Locate the cell with the specified text and output its (X, Y) center coordinate. 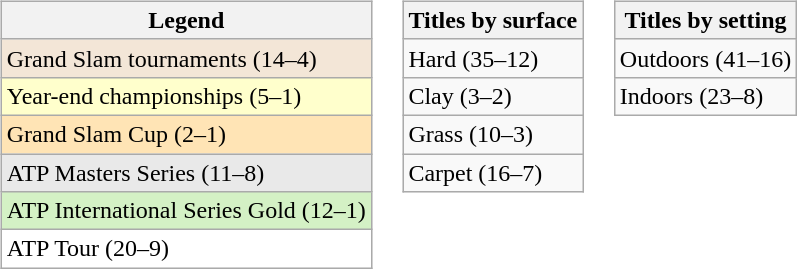
ATP Masters Series (11–8) (186, 173)
ATP International Series Gold (12–1) (186, 211)
Carpet (16–7) (493, 173)
Grand Slam Cup (2–1) (186, 134)
Titles by setting (705, 20)
Hard (35–12) (493, 58)
Legend (186, 20)
Grass (10–3) (493, 134)
Year-end championships (5–1) (186, 96)
ATP Tour (20–9) (186, 249)
Grand Slam tournaments (14–4) (186, 58)
Outdoors (41–16) (705, 58)
Clay (3–2) (493, 96)
Titles by surface (493, 20)
Indoors (23–8) (705, 96)
